Determine the (X, Y) coordinate at the center of the cell enclosing the given text.  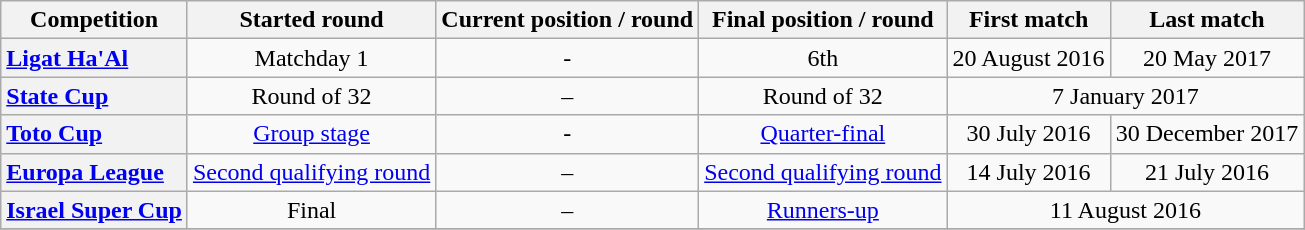
Toto Cup (94, 134)
Europa League (94, 172)
Started round (311, 20)
Final (311, 210)
Matchday 1 (311, 58)
20 August 2016 (1028, 58)
21 July 2016 (1207, 172)
First match (1028, 20)
State Cup (94, 96)
Ligat Ha'Al (94, 58)
11 August 2016 (1126, 210)
30 December 2017 (1207, 134)
20 May 2017 (1207, 58)
Israel Super Cup (94, 210)
6th (823, 58)
14 July 2016 (1028, 172)
Group stage (311, 134)
Last match (1207, 20)
Competition (94, 20)
Current position / round (568, 20)
7 January 2017 (1126, 96)
Runners-up (823, 210)
Quarter-final (823, 134)
Final position / round (823, 20)
30 July 2016 (1028, 134)
